For the text-containing cell, return its midpoint in [X, Y] coordinate format. 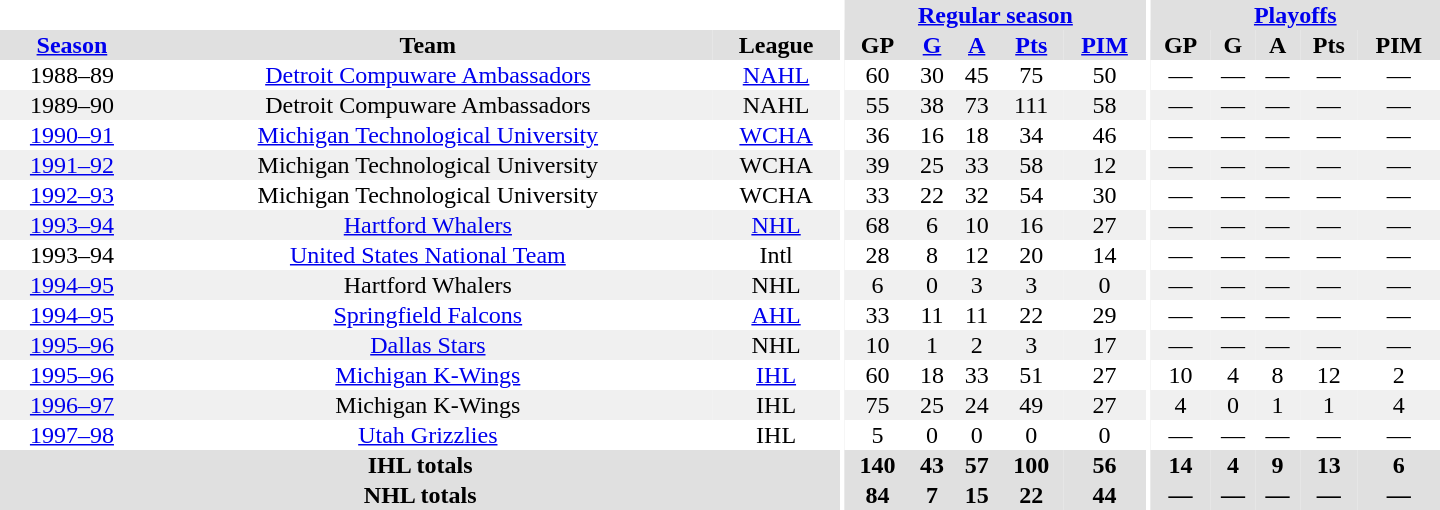
73 [976, 105]
51 [1031, 375]
20 [1031, 255]
League [776, 45]
9 [1278, 465]
68 [877, 225]
Team [428, 45]
Playoffs [1296, 15]
7 [932, 495]
140 [877, 465]
45 [976, 75]
100 [1031, 465]
Dallas Stars [428, 345]
46 [1104, 135]
1989–90 [72, 105]
NHL totals [420, 495]
AHL [776, 315]
United States National Team [428, 255]
32 [976, 195]
1997–98 [72, 435]
24 [976, 405]
34 [1031, 135]
Season [72, 45]
38 [932, 105]
5 [877, 435]
1990–91 [72, 135]
54 [1031, 195]
50 [1104, 75]
55 [877, 105]
1992–93 [72, 195]
Intl [776, 255]
39 [877, 165]
17 [1104, 345]
Utah Grizzlies [428, 435]
1996–97 [72, 405]
IHL totals [420, 465]
1988–89 [72, 75]
57 [976, 465]
Regular season [995, 15]
43 [932, 465]
84 [877, 495]
44 [1104, 495]
Springfield Falcons [428, 315]
111 [1031, 105]
28 [877, 255]
36 [877, 135]
56 [1104, 465]
15 [976, 495]
1991–92 [72, 165]
49 [1031, 405]
13 [1329, 465]
29 [1104, 315]
